From the cell containing the given text, extract its center point as (x, y) coordinate. 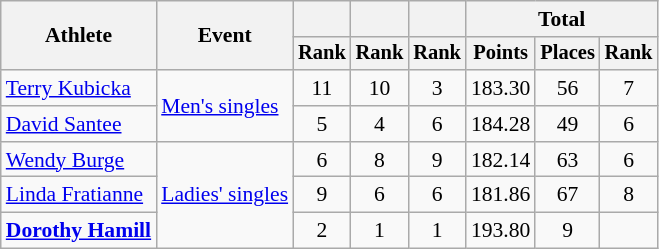
11 (322, 88)
10 (380, 88)
183.30 (500, 88)
Total (562, 19)
Terry Kubicka (78, 88)
7 (629, 88)
Wendy Burge (78, 160)
4 (380, 124)
Men's singles (224, 106)
63 (567, 160)
Linda Fratianne (78, 195)
Athlete (78, 36)
181.86 (500, 195)
67 (567, 195)
184.28 (500, 124)
Event (224, 36)
182.14 (500, 160)
193.80 (500, 231)
Dorothy Hamill (78, 231)
5 (322, 124)
2 (322, 231)
Points (500, 54)
49 (567, 124)
David Santee (78, 124)
3 (437, 88)
56 (567, 88)
Places (567, 54)
Ladies' singles (224, 196)
